Return [x, y] of the center of cell containing provided text 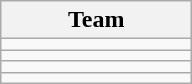
Team [96, 20]
